Locate the cell with the specified text and output its [X, Y] center coordinate. 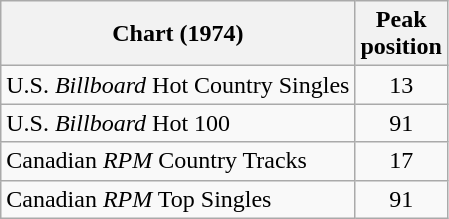
17 [401, 161]
U.S. Billboard Hot 100 [178, 123]
Peakposition [401, 34]
Chart (1974) [178, 34]
13 [401, 85]
Canadian RPM Top Singles [178, 199]
U.S. Billboard Hot Country Singles [178, 85]
Canadian RPM Country Tracks [178, 161]
